For the text-containing cell, return its midpoint in [x, y] coordinate format. 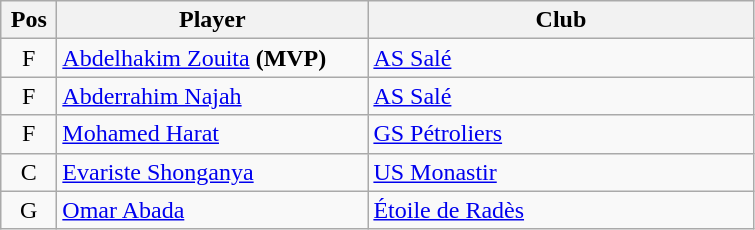
Evariste Shonganya [212, 172]
Pos [29, 20]
Player [212, 20]
Mohamed Harat [212, 134]
Abdelhakim Zouita (MVP) [212, 58]
US Monastir [561, 172]
Club [561, 20]
Étoile de Radès [561, 210]
GS Pétroliers [561, 134]
Abderrahim Najah [212, 96]
G [29, 210]
Omar Abada [212, 210]
C [29, 172]
